Output the [X, Y] coordinate of the center of the cell containing the given text.  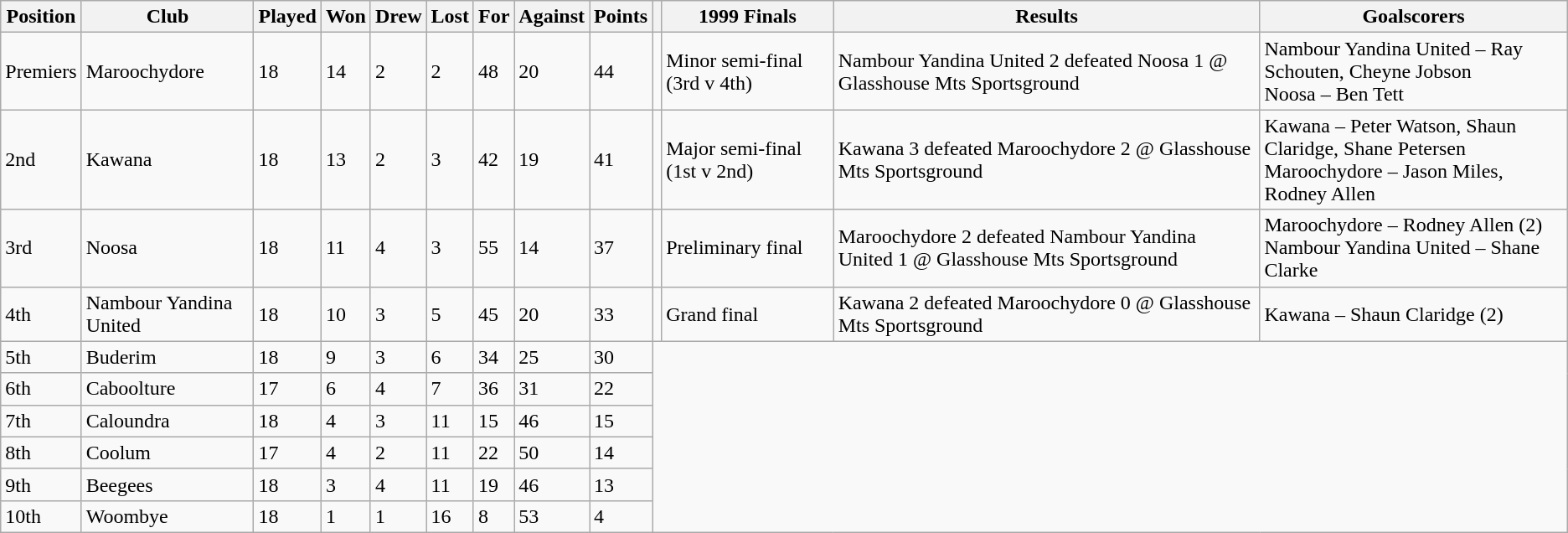
For [493, 17]
9th [41, 484]
Minor semi-final (3rd v 4th) [747, 71]
41 [622, 159]
Nambour Yandina United 2 defeated Noosa 1 @ Glasshouse Mts Sportsground [1047, 71]
Coolum [168, 453]
55 [493, 248]
Grand final [747, 313]
Woombye [168, 516]
Won [345, 17]
Kawana – Shaun Claridge (2) [1414, 313]
45 [493, 313]
8 [493, 516]
Buderim [168, 357]
16 [450, 516]
Premiers [41, 71]
25 [552, 357]
10th [41, 516]
Maroochydore – Rodney Allen (2)Nambour Yandina United – Shane Clarke [1414, 248]
7 [450, 389]
Lost [450, 17]
10 [345, 313]
1999 Finals [747, 17]
9 [345, 357]
Goalscorers [1414, 17]
Preliminary final [747, 248]
36 [493, 389]
34 [493, 357]
37 [622, 248]
4th [41, 313]
3rd [41, 248]
Kawana 3 defeated Maroochydore 2 @ Glasshouse Mts Sportsground [1047, 159]
Nambour Yandina United – Ray Schouten, Cheyne JobsonNoosa – Ben Tett [1414, 71]
Played [287, 17]
6th [41, 389]
Beegees [168, 484]
33 [622, 313]
7th [41, 421]
Results [1047, 17]
42 [493, 159]
48 [493, 71]
Kawana – Peter Watson, Shaun Claridge, Shane PetersenMaroochydore – Jason Miles, Rodney Allen [1414, 159]
Maroochydore 2 defeated Nambour Yandina United 1 @ Glasshouse Mts Sportsground [1047, 248]
Noosa [168, 248]
5 [450, 313]
Against [552, 17]
30 [622, 357]
Drew [399, 17]
Position [41, 17]
53 [552, 516]
Maroochydore [168, 71]
Kawana 2 defeated Maroochydore 0 @ Glasshouse Mts Sportsground [1047, 313]
Major semi-final (1st v 2nd) [747, 159]
31 [552, 389]
2nd [41, 159]
Kawana [168, 159]
Points [622, 17]
50 [552, 453]
Caboolture [168, 389]
Caloundra [168, 421]
44 [622, 71]
8th [41, 453]
Nambour Yandina United [168, 313]
5th [41, 357]
Club [168, 17]
